Pinpoint the cell where the given text exists, returning its [x, y] midpoint coordinate. 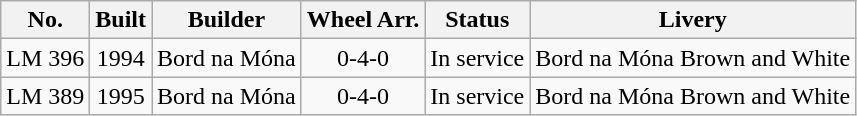
Wheel Arr. [362, 20]
Status [478, 20]
LM 396 [46, 58]
1995 [121, 96]
No. [46, 20]
1994 [121, 58]
Livery [693, 20]
Builder [227, 20]
Built [121, 20]
LM 389 [46, 96]
